Identify which cell holds the provided text, then report its (X, Y) central coordinate. 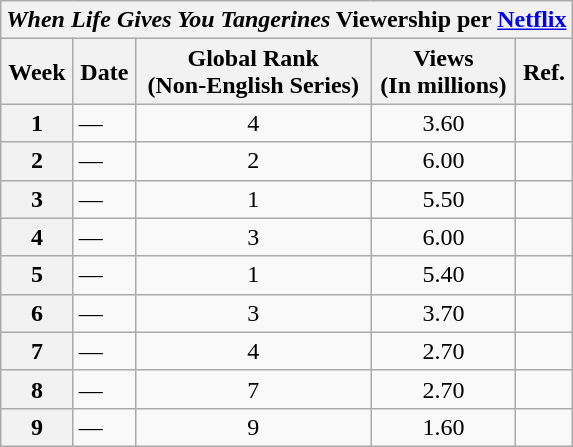
Global Rank(Non-English Series) (254, 72)
Ref. (544, 72)
Week (37, 72)
5 (37, 275)
3.60 (444, 123)
3.70 (444, 313)
5.40 (444, 275)
6 (37, 313)
5.50 (444, 199)
Views(In millions) (444, 72)
Date (104, 72)
1.60 (444, 427)
When Life Gives You Tangerines Viewership per Netflix (286, 20)
8 (37, 389)
